For the text-containing cell, return its midpoint in (X, Y) coordinate format. 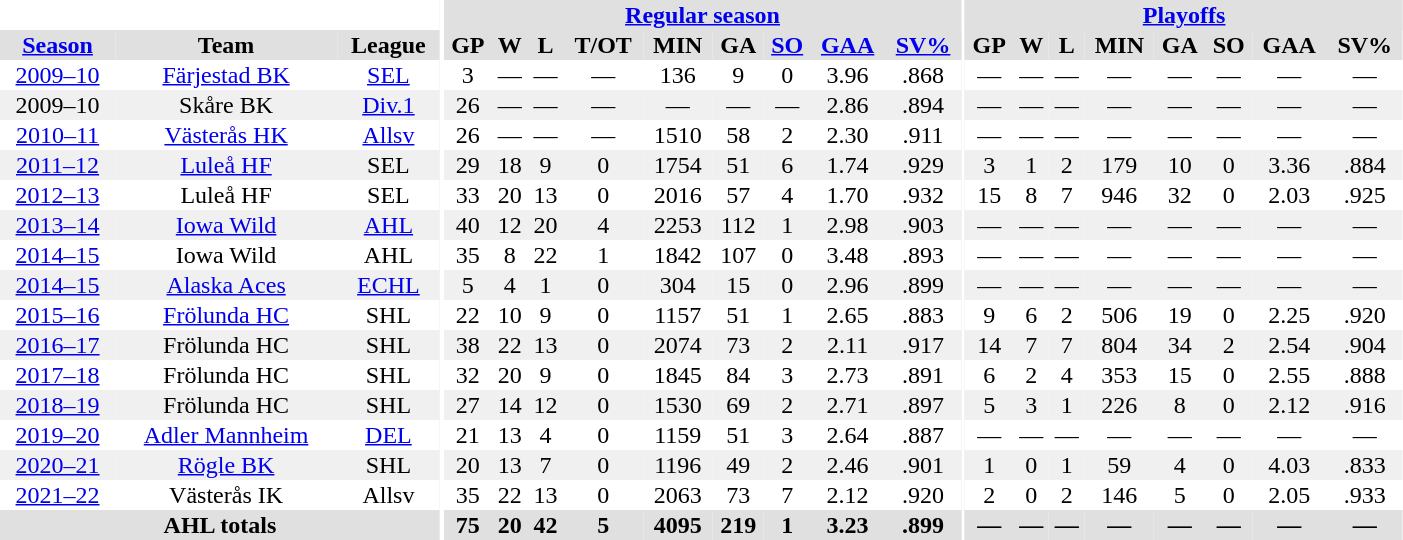
2010–11 (58, 135)
146 (1120, 495)
.884 (1364, 165)
Västerås IK (226, 495)
49 (738, 465)
4095 (678, 525)
T/OT (603, 45)
42 (546, 525)
Rögle BK (226, 465)
1.70 (848, 195)
40 (468, 225)
.894 (923, 105)
2.11 (848, 345)
3.96 (848, 75)
2016–17 (58, 345)
304 (678, 285)
2012–13 (58, 195)
2017–18 (58, 375)
179 (1120, 165)
2011–12 (58, 165)
57 (738, 195)
1.74 (848, 165)
2.65 (848, 315)
.868 (923, 75)
.897 (923, 405)
Playoffs (1184, 15)
1530 (678, 405)
2.46 (848, 465)
.883 (923, 315)
2.86 (848, 105)
2253 (678, 225)
.887 (923, 435)
.904 (1364, 345)
3.36 (1290, 165)
112 (738, 225)
1754 (678, 165)
38 (468, 345)
506 (1120, 315)
2.98 (848, 225)
2.05 (1290, 495)
2018–19 (58, 405)
1842 (678, 255)
1157 (678, 315)
1159 (678, 435)
59 (1120, 465)
ECHL (388, 285)
353 (1120, 375)
2016 (678, 195)
4.03 (1290, 465)
75 (468, 525)
219 (738, 525)
.891 (923, 375)
19 (1180, 315)
.933 (1364, 495)
33 (468, 195)
.932 (923, 195)
Team (226, 45)
Skåre BK (226, 105)
3.23 (848, 525)
2013–14 (58, 225)
2063 (678, 495)
Div.1 (388, 105)
.925 (1364, 195)
84 (738, 375)
2.25 (1290, 315)
136 (678, 75)
AHL totals (220, 525)
2.64 (848, 435)
69 (738, 405)
.929 (923, 165)
804 (1120, 345)
2.30 (848, 135)
DEL (388, 435)
2.73 (848, 375)
2.03 (1290, 195)
34 (1180, 345)
.911 (923, 135)
21 (468, 435)
.917 (923, 345)
Färjestad BK (226, 75)
Västerås HK (226, 135)
29 (468, 165)
Alaska Aces (226, 285)
2019–20 (58, 435)
.901 (923, 465)
27 (468, 405)
1845 (678, 375)
.916 (1364, 405)
2.54 (1290, 345)
226 (1120, 405)
2074 (678, 345)
2.55 (1290, 375)
League (388, 45)
946 (1120, 195)
58 (738, 135)
2.96 (848, 285)
2021–22 (58, 495)
3.48 (848, 255)
Season (58, 45)
.893 (923, 255)
1510 (678, 135)
1196 (678, 465)
Regular season (702, 15)
2.71 (848, 405)
.833 (1364, 465)
Adler Mannheim (226, 435)
107 (738, 255)
2015–16 (58, 315)
2020–21 (58, 465)
.888 (1364, 375)
18 (510, 165)
.903 (923, 225)
